Output the [x, y] coordinate of the center of the cell containing the given text.  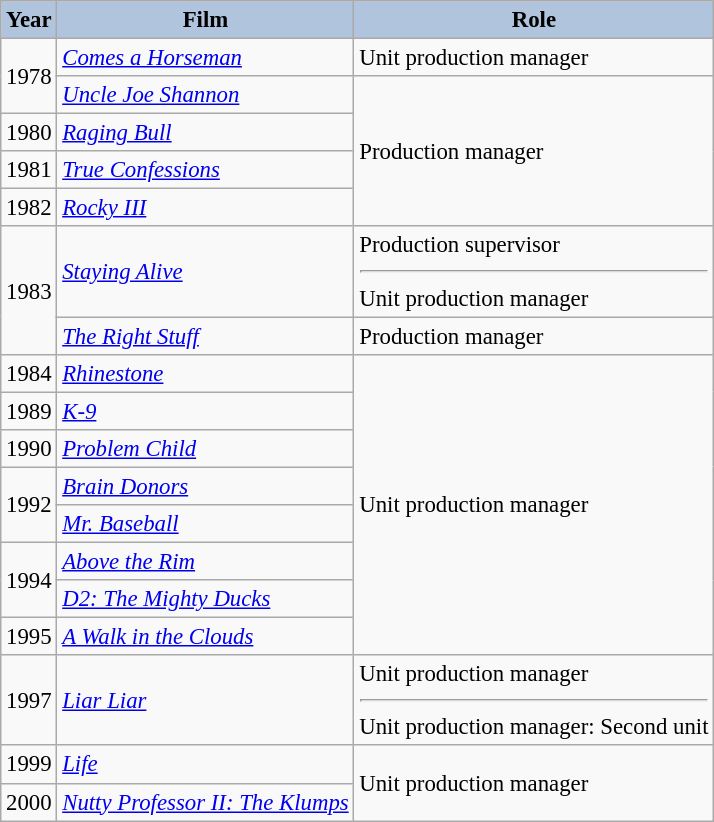
Life [206, 765]
1983 [29, 290]
1980 [29, 133]
Uncle Joe Shannon [206, 95]
Above the Rim [206, 561]
1994 [29, 580]
Staying Alive [206, 271]
Production supervisorUnit production manager [534, 271]
Role [534, 20]
Comes a Horseman [206, 58]
Mr. Baseball [206, 524]
1997 [29, 700]
Rhinestone [206, 373]
1981 [29, 170]
Brain Donors [206, 486]
The Right Stuff [206, 336]
Raging Bull [206, 133]
1992 [29, 504]
1978 [29, 76]
K-9 [206, 411]
Nutty Professor II: The Klumps [206, 802]
1990 [29, 449]
1982 [29, 208]
D2: The Mighty Ducks [206, 599]
1989 [29, 411]
1999 [29, 765]
True Confessions [206, 170]
1984 [29, 373]
1995 [29, 637]
Liar Liar [206, 700]
2000 [29, 802]
Rocky III [206, 208]
A Walk in the Clouds [206, 637]
Unit production managerUnit production manager: Second unit [534, 700]
Film [206, 20]
Problem Child [206, 449]
Year [29, 20]
